Return the [X, Y] coordinate for the center point of the cell that contains the specified text.  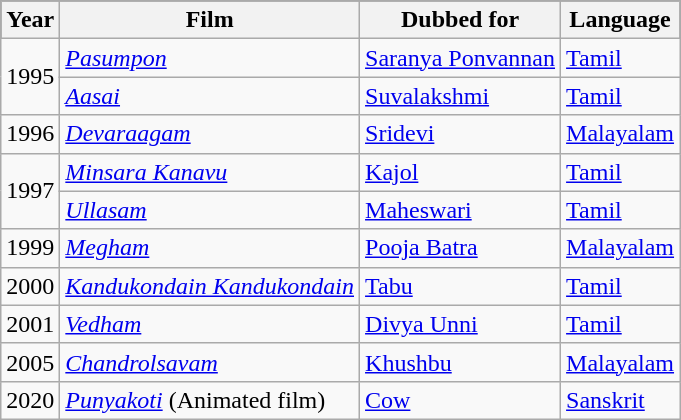
2000 [30, 286]
Minsara Kanavu [210, 172]
Maheswari [460, 210]
Cow [460, 400]
Vedham [210, 324]
Pooja Batra [460, 248]
Devaraagam [210, 134]
Language [620, 20]
Megham [210, 248]
Punyakoti (Animated film) [210, 400]
Divya Unni [460, 324]
1995 [30, 77]
1999 [30, 248]
Sanskrit [620, 400]
Aasai [210, 96]
Kandukondain Kandukondain [210, 286]
2005 [30, 362]
2020 [30, 400]
Kajol [460, 172]
Ullasam [210, 210]
2001 [30, 324]
Tabu [460, 286]
Chandrolsavam [210, 362]
Pasumpon [210, 58]
Khushbu [460, 362]
1996 [30, 134]
1997 [30, 191]
Year [30, 20]
Sridevi [460, 134]
Dubbed for [460, 20]
Saranya Ponvannan [460, 58]
Suvalakshmi [460, 96]
Film [210, 20]
